For the text-containing cell, return its midpoint in [x, y] coordinate format. 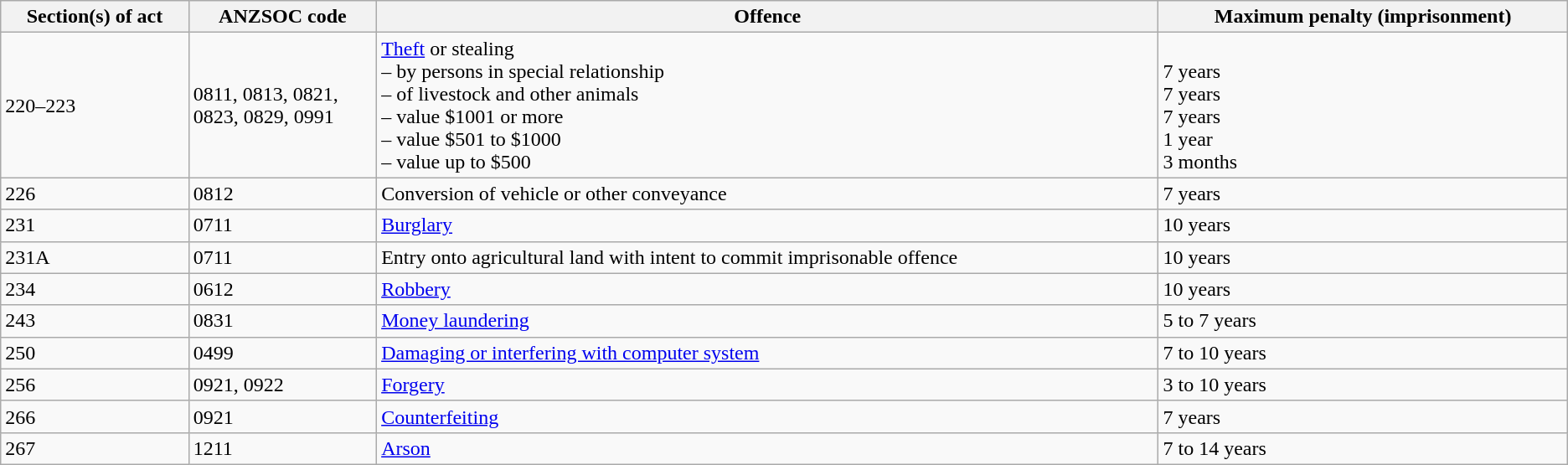
Arson [767, 448]
267 [95, 448]
0811, 0813, 0821, 0823, 0829, 0991 [282, 106]
1211 [282, 448]
0612 [282, 289]
226 [95, 194]
7 to 14 years [1363, 448]
231A [95, 257]
7 years 7 years 7 years 1 year 3 months [1363, 106]
7 to 10 years [1363, 353]
243 [95, 321]
Damaging or interfering with computer system [767, 353]
0499 [282, 353]
0921 [282, 416]
Entry onto agricultural land with intent to commit imprisonable offence [767, 257]
Section(s) of act [95, 17]
234 [95, 289]
5 to 7 years [1363, 321]
Maximum penalty (imprisonment) [1363, 17]
3 to 10 years [1363, 385]
220–223 [95, 106]
231 [95, 225]
Forgery [767, 385]
Money laundering [767, 321]
0921, 0922 [282, 385]
ANZSOC code [282, 17]
266 [95, 416]
256 [95, 385]
0831 [282, 321]
Burglary [767, 225]
Conversion of vehicle or other conveyance [767, 194]
Robbery [767, 289]
0812 [282, 194]
250 [95, 353]
Offence [767, 17]
Counterfeiting [767, 416]
